Output the (x, y) coordinate of the center of the cell containing the given text.  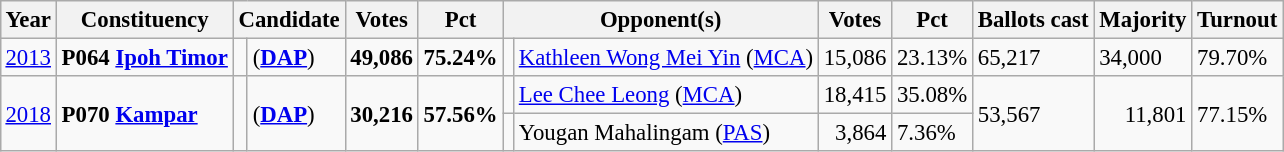
Year (28, 20)
35.08% (932, 95)
Opponent(s) (661, 20)
P064 Ipoh Timor (144, 57)
75.24% (460, 57)
65,217 (1032, 57)
34,000 (1143, 57)
57.56% (460, 114)
Candidate (289, 20)
11,801 (1143, 114)
P070 Kampar (144, 114)
Yougan Mahalingam (PAS) (666, 133)
15,086 (854, 57)
Ballots cast (1032, 20)
Lee Chee Leong (MCA) (666, 95)
23.13% (932, 57)
3,864 (854, 133)
77.15% (1238, 114)
Turnout (1238, 20)
Kathleen Wong Mei Yin (MCA) (666, 57)
2018 (28, 114)
49,086 (382, 57)
79.70% (1238, 57)
30,216 (382, 114)
53,567 (1032, 114)
Constituency (144, 20)
Majority (1143, 20)
7.36% (932, 133)
2013 (28, 57)
18,415 (854, 95)
